Find where the given text appears and provide that cell's center as (x, y) coordinate. 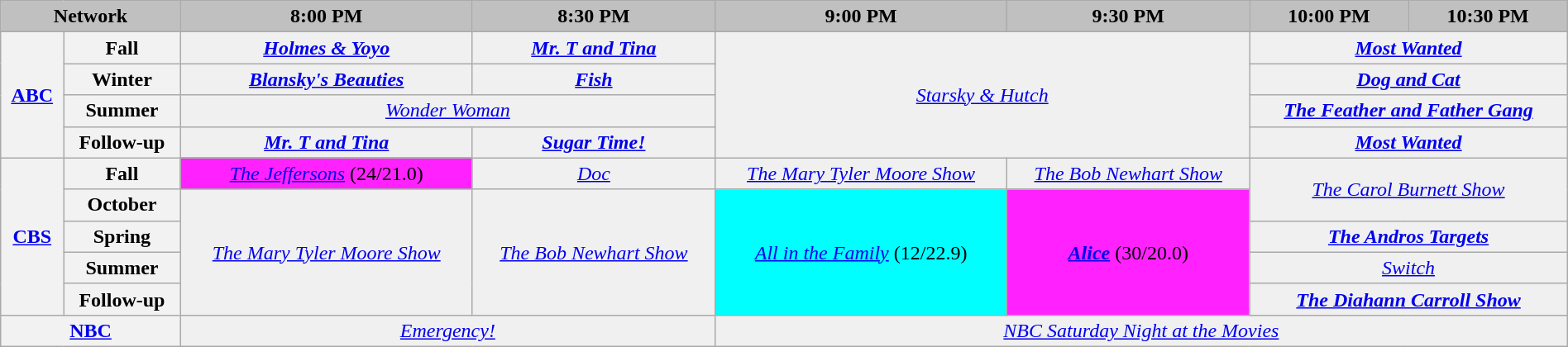
The Jeffersons (24/21.0) (326, 173)
Switch (1408, 268)
CBS (32, 236)
The Andros Targets (1408, 236)
Winter (122, 79)
The Feather and Father Gang (1408, 111)
Blansky's Beauties (326, 79)
NBC (91, 330)
Wonder Woman (447, 111)
Doc (594, 173)
Sugar Time! (594, 142)
Spring (122, 236)
NBC Saturday Night at the Movies (1141, 330)
Starsky & Hutch (982, 95)
October (122, 205)
Holmes & Yoyo (326, 48)
8:30 PM (594, 17)
8:00 PM (326, 17)
ABC (32, 95)
The Carol Burnett Show (1408, 189)
Fish (594, 79)
The Diahann Carroll Show (1408, 299)
10:30 PM (1488, 17)
Dog and Cat (1408, 79)
All in the Family (12/22.9) (862, 252)
Alice (30/20.0) (1128, 252)
9:30 PM (1128, 17)
10:00 PM (1329, 17)
Emergency! (447, 330)
Network (91, 17)
9:00 PM (862, 17)
